Return the [X, Y] coordinate for the center point of the cell that contains the specified text.  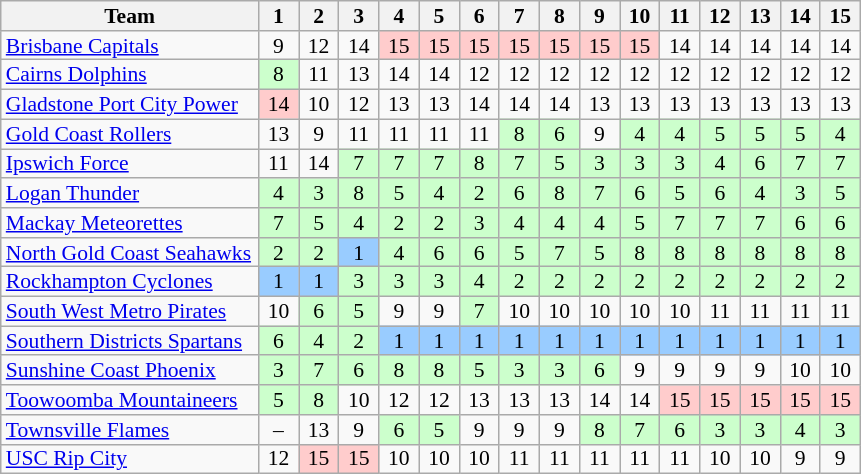
Cairns Dolphins [130, 75]
USC Rip City [130, 459]
Southern Districts Spartans [130, 341]
Gladstone Port City Power [130, 105]
North Gold Coast Seahawks [130, 253]
Ipswich Force [130, 164]
Logan Thunder [130, 193]
Mackay Meteorettes [130, 223]
– [278, 430]
Team [130, 16]
Brisbane Capitals [130, 46]
Toowoomba Mountaineers [130, 400]
Rockhampton Cyclones [130, 282]
Sunshine Coast Phoenix [130, 371]
Townsville Flames [130, 430]
South West Metro Pirates [130, 312]
Gold Coast Rollers [130, 134]
